Find where the given text appears and provide that cell's center as [X, Y] coordinate. 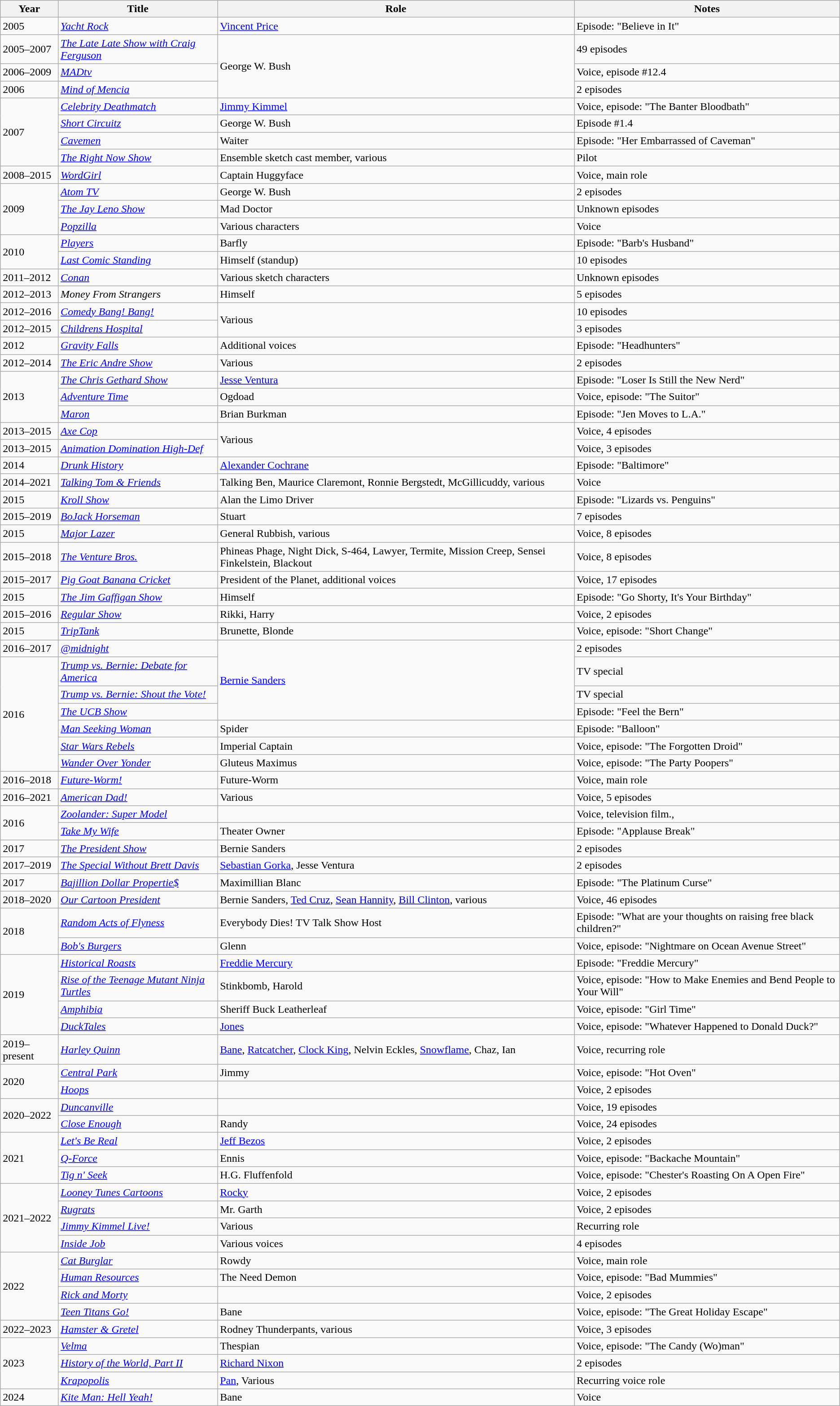
Hoops [138, 1090]
Maximillian Blanc [396, 883]
Episode: "Freddie Mercury" [707, 963]
Alan the Limo Driver [396, 500]
Gluteus Maximus [396, 763]
Jimmy [396, 1072]
Episode: "Her Embarrassed of Caveman" [707, 141]
Voice, episode: "Short Change" [707, 631]
The Chris Gethard Show [138, 380]
Episode: "Baltimore" [707, 465]
Voice, episode: "The Forgotten Droid" [707, 746]
General Rubbish, various [396, 534]
2017–2019 [30, 866]
Imperial Captain [396, 746]
Various voices [396, 1243]
Zoolander: Super Model [138, 814]
Jeff Bezos [396, 1141]
Rikki, Harry [396, 614]
The Jay Leno Show [138, 209]
Amphibia [138, 1009]
Brian Burkman [396, 414]
Rugrats [138, 1209]
Human Resources [138, 1278]
2019 [30, 995]
Episode: "The Platinum Curse" [707, 883]
2016–2018 [30, 780]
Voice, episode: "Whatever Happened to Donald Duck?" [707, 1026]
2005 [30, 26]
The Eric Andre Show [138, 363]
2015–2017 [30, 580]
Our Cartoon President [138, 900]
2013 [30, 397]
The UCB Show [138, 712]
Pan, Various [396, 1380]
Kroll Show [138, 500]
2018–2020 [30, 900]
2015–2016 [30, 614]
3 episodes [707, 329]
Kite Man: Hell Yeah! [138, 1397]
Talking Tom & Friends [138, 482]
Voice, episode: "Girl Time" [707, 1009]
Adventure Time [138, 397]
Episode: "Headhunters" [707, 346]
Role [396, 9]
Voice, recurring role [707, 1050]
2018 [30, 931]
Sebastian Gorka, Jesse Ventura [396, 866]
Sheriff Buck Leatherleaf [396, 1009]
Voice, episode: "The Party Poopers" [707, 763]
Episode: "What are your thoughts on raising free black children?" [707, 923]
2012–2013 [30, 294]
Mad Doctor [396, 209]
Let's Be Real [138, 1141]
The Jim Gaffigan Show [138, 597]
Voice, episode #12.4 [707, 72]
Ensemble sketch cast member, various [396, 158]
Regular Show [138, 614]
Atom TV [138, 192]
Krapopolis [138, 1380]
Recurring role [707, 1226]
2019–present [30, 1050]
DuckTales [138, 1026]
Celebrity Deathmatch [138, 106]
2012 [30, 346]
Axe Cop [138, 431]
Various sketch characters [396, 277]
Last Comic Standing [138, 260]
2006 [30, 89]
Theater Owner [396, 831]
Rocky [396, 1192]
Trump vs. Bernie: Debate for America [138, 672]
2016–2021 [30, 797]
2016–2017 [30, 648]
Richard Nixon [396, 1363]
2012–2014 [30, 363]
Rise of the Teenage Mutant Ninja Turtles [138, 986]
2008–2015 [30, 175]
Duncanville [138, 1107]
4 episodes [707, 1243]
Future-Worm [396, 780]
Looney Tunes Cartoons [138, 1192]
Close Enough [138, 1124]
Voice, 4 episodes [707, 431]
2020–2022 [30, 1115]
Voice, episode: "The Great Holiday Escape" [707, 1312]
2022 [30, 1286]
Mind of Mencia [138, 89]
Jimmy Kimmel Live! [138, 1226]
2010 [30, 252]
Tig n' Seek [138, 1175]
Voice, episode: "Backache Mountain" [707, 1158]
2023 [30, 1363]
Central Park [138, 1072]
Additional voices [396, 346]
History of the World, Part II [138, 1363]
Short Circuitz [138, 123]
TripTank [138, 631]
Waiter [396, 141]
Cat Burglar [138, 1261]
Episode: "Believe in It" [707, 26]
Various characters [396, 226]
H.G. Fluffenfold [396, 1175]
Animation Domination High-Def [138, 448]
Random Acts of Flyness [138, 923]
Episode: "Applause Break" [707, 831]
Episode: "Go Shorty, It's Your Birthday" [707, 597]
Voice, episode: "Bad Mummies" [707, 1278]
Pig Goat Banana Cricket [138, 580]
Harley Quinn [138, 1050]
President of the Planet, additional voices [396, 580]
Phineas Phage, Night Dick, S-464, Lawyer, Termite, Mission Creep, Sensei Finkelstein, Blackout [396, 557]
2022–2023 [30, 1329]
2007 [30, 132]
Stuart [396, 517]
Conan [138, 277]
Take My Wife [138, 831]
Brunette, Blonde [396, 631]
Stinkbomb, Harold [396, 986]
Voice, episode: "Hot Oven" [707, 1072]
Alexander Cochrane [396, 465]
Voice, episode: "The Candy (Wo)man" [707, 1346]
2024 [30, 1397]
Popzilla [138, 226]
2006–2009 [30, 72]
2015–2018 [30, 557]
Man Seeking Woman [138, 729]
Trump vs. Bernie: Shout the Vote! [138, 694]
Jesse Ventura [396, 380]
Bernie Sanders, Ted Cruz, Sean Hannity, Bill Clinton, various [396, 900]
Thespian [396, 1346]
Talking Ben, Maurice Claremont, Ronnie Bergstedt, McGillicuddy, various [396, 482]
The President Show [138, 848]
Wander Over Yonder [138, 763]
Glenn [396, 946]
Voice, 5 episodes [707, 797]
Historical Roasts [138, 963]
Yacht Rock [138, 26]
Voice, 19 episodes [707, 1107]
Bajillion Dollar Propertie$ [138, 883]
49 episodes [707, 49]
The Late Late Show with Craig Ferguson [138, 49]
Jones [396, 1026]
Players [138, 243]
The Special Without Brett Davis [138, 866]
2012–2016 [30, 312]
2011–2012 [30, 277]
Money From Strangers [138, 294]
Star Wars Rebels [138, 746]
2012–2015 [30, 329]
MADtv [138, 72]
Recurring voice role [707, 1380]
Spider [396, 729]
Episode: "Lizards vs. Penguins" [707, 500]
5 episodes [707, 294]
Gravity Falls [138, 346]
Pilot [707, 158]
2014–2021 [30, 482]
Voice, 17 episodes [707, 580]
Voice, episode: "Chester's Roasting On A Open Fire" [707, 1175]
Episode: "Balloon" [707, 729]
Voice, 46 episodes [707, 900]
Notes [707, 9]
Hamster & Gretel [138, 1329]
Episode: "Jen Moves to L.A." [707, 414]
@midnight [138, 648]
Teen Titans Go! [138, 1312]
2021 [30, 1158]
Rowdy [396, 1261]
BoJack Horseman [138, 517]
Year [30, 9]
Comedy Bang! Bang! [138, 312]
Rick and Morty [138, 1295]
Voice, episode: "Nightmare on Ocean Avenue Street" [707, 946]
Rodney Thunderpants, various [396, 1329]
Maron [138, 414]
Ogdoad [396, 397]
Everybody Dies! TV Talk Show Host [396, 923]
Cavemen [138, 141]
Ennis [396, 1158]
Future-Worm! [138, 780]
Bob's Burgers [138, 946]
The Need Demon [396, 1278]
Episode: "Loser Is Still the New Nerd" [707, 380]
Episode: "Barb's Husband" [707, 243]
Title [138, 9]
Voice, episode: "How to Make Enemies and Bend People to Your Will" [707, 986]
2021–2022 [30, 1218]
Voice, episode: "The Suitor" [707, 397]
2005–2007 [30, 49]
Captain Huggyface [396, 175]
The Right Now Show [138, 158]
7 episodes [707, 517]
Jimmy Kimmel [396, 106]
Q-Force [138, 1158]
Voice, 24 episodes [707, 1124]
Mr. Garth [396, 1209]
Episode #1.4 [707, 123]
Velma [138, 1346]
2009 [30, 209]
Bane, Ratcatcher, Clock King, Nelvin Eckles, Snowflame, Chaz, Ian [396, 1050]
Inside Job [138, 1243]
Vincent Price [396, 26]
Freddie Mercury [396, 963]
2014 [30, 465]
The Venture Bros. [138, 557]
WordGirl [138, 175]
Himself (standup) [396, 260]
Voice, television film., [707, 814]
Randy [396, 1124]
Barfly [396, 243]
Episode: "Feel the Bern" [707, 712]
American Dad! [138, 797]
Childrens Hospital [138, 329]
2020 [30, 1081]
2015–2019 [30, 517]
Drunk History [138, 465]
Voice, episode: "The Banter Bloodbath" [707, 106]
Major Lazer [138, 534]
